Detect which cell encompasses the target text, then output its (X, Y) center coordinate. 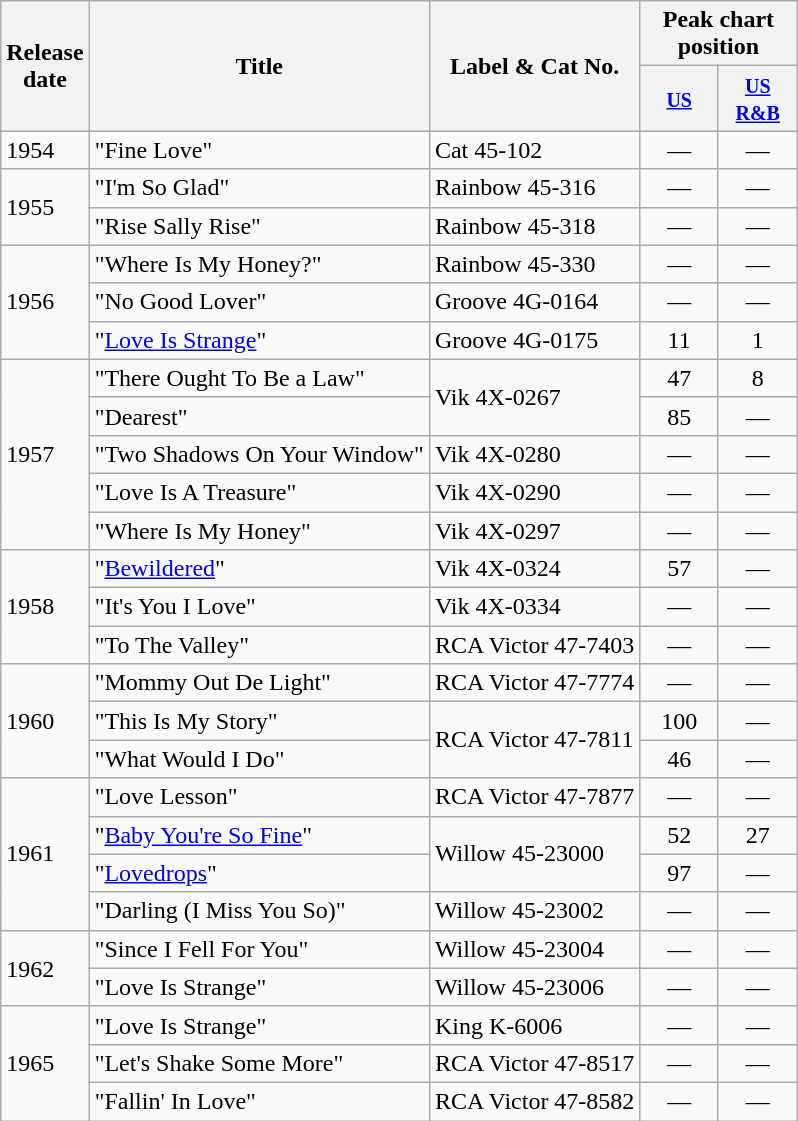
"Fallin' In Love" (259, 1101)
Willow 45-23002 (534, 911)
1960 (45, 721)
1961 (45, 854)
Rainbow 45-330 (534, 264)
Vik 4X-0297 (534, 531)
"Rise Sally Rise" (259, 226)
"Let's Shake Some More" (259, 1063)
Rainbow 45-316 (534, 188)
RCA Victor 47-8517 (534, 1063)
"Dearest" (259, 416)
1 (758, 340)
Willow 45-23004 (534, 949)
"Two Shadows On Your Window" (259, 454)
46 (680, 759)
"Since I Fell For You" (259, 949)
"Where Is My Honey" (259, 531)
1962 (45, 968)
"Baby You're So Fine" (259, 835)
52 (680, 835)
Vik 4X-0324 (534, 569)
Rainbow 45-318 (534, 226)
RCA Victor 47-7877 (534, 797)
RCA Victor 47-8582 (534, 1101)
"There Ought To Be a Law" (259, 378)
"Fine Love" (259, 150)
Vik 4X-0290 (534, 492)
Vik 4X-0334 (534, 607)
RCA Victor 47-7811 (534, 740)
8 (758, 378)
85 (680, 416)
97 (680, 873)
RCA Victor 47-7403 (534, 645)
Willow 45-23006 (534, 987)
Vik 4X-0280 (534, 454)
1957 (45, 454)
Vik 4X-0267 (534, 397)
"Where Is My Honey?" (259, 264)
Groove 4G-0164 (534, 302)
"Darling (I Miss You So)" (259, 911)
"Love Lesson" (259, 797)
"Mommy Out De Light" (259, 683)
100 (680, 721)
"It's You I Love" (259, 607)
47 (680, 378)
RCA Victor 47-7774 (534, 683)
"What Would I Do" (259, 759)
"Bewildered" (259, 569)
Peak chart position (718, 34)
57 (680, 569)
"This Is My Story" (259, 721)
US R&B (758, 98)
Releasedate (45, 66)
US (680, 98)
27 (758, 835)
"I'm So Glad" (259, 188)
Groove 4G-0175 (534, 340)
Willow 45-23000 (534, 854)
1955 (45, 207)
1958 (45, 607)
Label & Cat No. (534, 66)
1954 (45, 150)
King K-6006 (534, 1025)
"Love Is A Treasure" (259, 492)
1965 (45, 1063)
11 (680, 340)
"To The Valley" (259, 645)
1956 (45, 302)
"Lovedrops" (259, 873)
Cat 45-102 (534, 150)
"No Good Lover" (259, 302)
Title (259, 66)
